Locate the cell with the specified text and output its (X, Y) center coordinate. 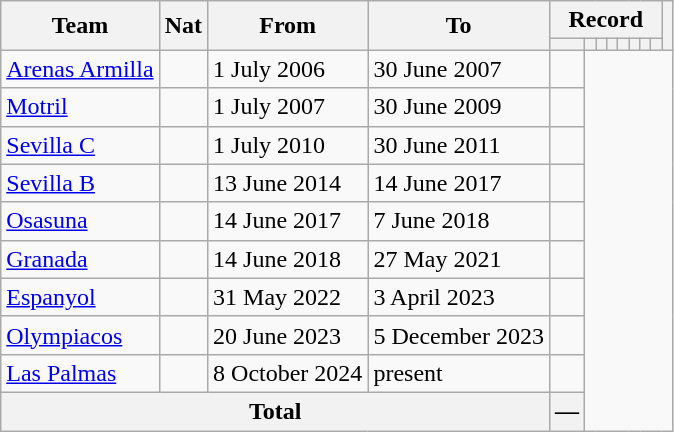
30 June 2009 (459, 107)
Sevilla B (80, 183)
Arenas Armilla (80, 69)
Osasuna (80, 221)
5 December 2023 (459, 335)
31 May 2022 (288, 297)
14 June 2018 (288, 259)
Nat (183, 26)
20 June 2023 (288, 335)
Las Palmas (80, 373)
— (568, 411)
present (459, 373)
13 June 2014 (288, 183)
To (459, 26)
27 May 2021 (459, 259)
30 June 2007 (459, 69)
1 July 2006 (288, 69)
1 July 2010 (288, 145)
3 April 2023 (459, 297)
Team (80, 26)
Record (606, 20)
Sevilla C (80, 145)
From (288, 26)
30 June 2011 (459, 145)
8 October 2024 (288, 373)
Espanyol (80, 297)
1 July 2007 (288, 107)
Total (276, 411)
Motril (80, 107)
7 June 2018 (459, 221)
Granada (80, 259)
Olympiacos (80, 335)
